Identify which cell holds the provided text, then report its [X, Y] central coordinate. 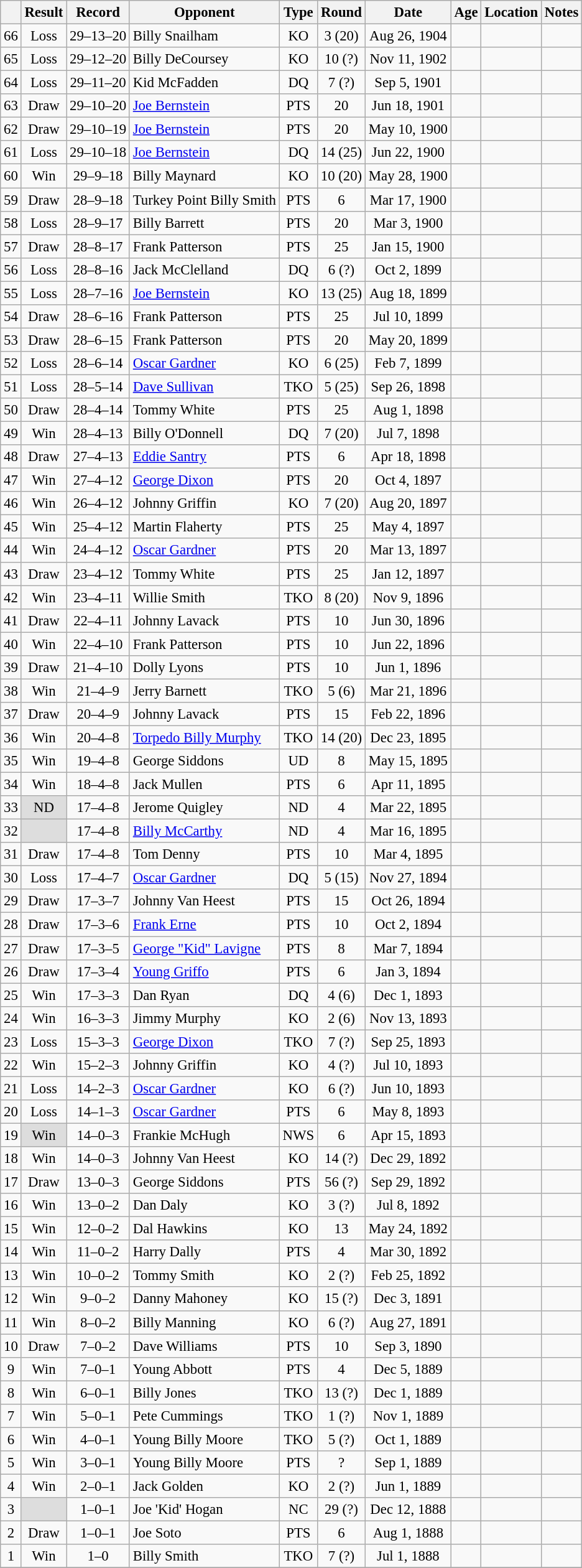
28–5–14 [98, 386]
33 [11, 808]
Billy O'Donnell [204, 434]
28–9–17 [98, 223]
Aug 1, 1898 [409, 410]
24–4–12 [98, 551]
37 [11, 714]
1 [11, 1556]
Billy Jones [204, 1393]
Jun 18, 1901 [409, 106]
Billy Barrett [204, 223]
May 8, 1893 [409, 1112]
? [341, 1463]
Harry Dally [204, 1252]
65 [11, 59]
Jerome Quigley [204, 808]
2 [11, 1533]
Dec 3, 1891 [409, 1299]
Jan 3, 1894 [409, 971]
7–0–2 [98, 1346]
May 4, 1897 [409, 527]
61 [11, 152]
Dec 1, 1893 [409, 995]
28–4–13 [98, 434]
26 [11, 971]
May 20, 1899 [409, 340]
Sep 29, 1892 [409, 1182]
Jun 1, 1889 [409, 1486]
5 (?) [341, 1439]
40 [11, 644]
56 [11, 269]
Jul 1, 1888 [409, 1556]
17–3–7 [98, 902]
Mar 3, 1900 [409, 223]
Jun 22, 1896 [409, 644]
54 [11, 317]
22–4–11 [98, 620]
Jan 15, 1900 [409, 246]
44 [11, 551]
Type [298, 12]
27–4–13 [98, 457]
May 24, 1892 [409, 1229]
18–4–8 [98, 785]
Oct 2, 1899 [409, 269]
Dal Hawkins [204, 1229]
39 [11, 668]
Aug 20, 1897 [409, 503]
9–0–2 [98, 1299]
14 [11, 1252]
28–6–16 [98, 317]
Dec 29, 1892 [409, 1159]
NC [298, 1510]
Oct 2, 1894 [409, 925]
29–10–20 [98, 106]
28–6–15 [98, 340]
5 [11, 1463]
5 (6) [341, 691]
Record [98, 12]
5 (25) [341, 386]
9 [11, 1369]
11–0–2 [98, 1252]
14 (25) [341, 152]
1 (?) [341, 1416]
Jerry Barnett [204, 691]
Jimmy Murphy [204, 1018]
29 (?) [341, 1510]
14 (?) [341, 1159]
Dan Ryan [204, 995]
Billy Snailham [204, 36]
17–4–7 [98, 878]
63 [11, 106]
Sep 3, 1890 [409, 1346]
Nov 9, 1896 [409, 597]
27 [11, 948]
66 [11, 36]
Mar 21, 1896 [409, 691]
Billy Maynard [204, 176]
17–3–4 [98, 971]
64 [11, 83]
17–3–3 [98, 995]
29–10–18 [98, 152]
Danny Mahoney [204, 1299]
Oct 26, 1894 [409, 902]
58 [11, 223]
Tom Denny [204, 854]
Aug 18, 1899 [409, 293]
Jul 10, 1893 [409, 1065]
21–4–10 [98, 668]
Opponent [204, 12]
13 (?) [341, 1393]
Billy McCarthy [204, 831]
Frank Erne [204, 925]
52 [11, 363]
Jun 1, 1896 [409, 668]
Eddie Santry [204, 457]
Dave Sullivan [204, 386]
4 (6) [341, 995]
Jun 30, 1896 [409, 620]
Jan 12, 1897 [409, 574]
10 (?) [341, 59]
Joe Soto [204, 1533]
17–3–6 [98, 925]
29–12–20 [98, 59]
53 [11, 340]
Torpedo Billy Murphy [204, 737]
62 [11, 129]
36 [11, 737]
14–1–3 [98, 1112]
8 (20) [341, 597]
43 [11, 574]
15–2–3 [98, 1065]
Sep 25, 1893 [409, 1042]
20–4–8 [98, 737]
Kid McFadden [204, 83]
28 [11, 925]
Billy DeCoursey [204, 59]
Dan Daly [204, 1205]
13–0–3 [98, 1182]
George "Kid" Lavigne [204, 948]
2–0–1 [98, 1486]
19 [11, 1135]
6–0–1 [98, 1393]
May 15, 1895 [409, 761]
Pete Cummings [204, 1416]
Sep 26, 1898 [409, 386]
Round [341, 12]
3–0–1 [98, 1463]
26–4–12 [98, 503]
46 [11, 503]
16 [11, 1205]
Dolly Lyons [204, 668]
50 [11, 410]
Apr 11, 1895 [409, 785]
Jun 22, 1900 [409, 152]
Sep 5, 1901 [409, 83]
38 [11, 691]
34 [11, 785]
21–4–9 [98, 691]
2 (6) [341, 1018]
Jack Mullen [204, 785]
21 [11, 1088]
16–3–3 [98, 1018]
Billy Manning [204, 1322]
Result [44, 12]
23–4–11 [98, 597]
Mar 17, 1900 [409, 200]
29–9–18 [98, 176]
28–8–16 [98, 269]
29 [11, 902]
Aug 27, 1891 [409, 1322]
32 [11, 831]
Notes [562, 12]
7 [11, 1416]
Date [409, 12]
48 [11, 457]
Jun 10, 1893 [409, 1088]
29–13–20 [98, 36]
28–8–17 [98, 246]
3 (?) [341, 1205]
60 [11, 176]
27–4–12 [98, 480]
18 [11, 1159]
Feb 25, 1892 [409, 1276]
20–4–9 [98, 714]
29–11–20 [98, 83]
Age [466, 12]
10–0–2 [98, 1276]
10 (20) [341, 176]
17–3–5 [98, 948]
59 [11, 200]
49 [11, 434]
47 [11, 480]
Dec 1, 1889 [409, 1393]
Mar 13, 1897 [409, 551]
1–0 [98, 1556]
Mar 7, 1894 [409, 948]
UD [298, 761]
Location [511, 12]
24 [11, 1018]
Nov 11, 1902 [409, 59]
Joe 'Kid' Hogan [204, 1510]
55 [11, 293]
Jack McClelland [204, 269]
17 [11, 1182]
Sep 1, 1889 [409, 1463]
Aug 1, 1888 [409, 1533]
3 (20) [341, 36]
22 [11, 1065]
Oct 1, 1889 [409, 1439]
45 [11, 527]
Dec 23, 1895 [409, 737]
Martin Flaherty [204, 527]
Frankie McHugh [204, 1135]
31 [11, 854]
Tommy Smith [204, 1276]
Feb 22, 1896 [409, 714]
Jul 8, 1892 [409, 1205]
3 [11, 1510]
29–10–19 [98, 129]
30 [11, 878]
28–6–14 [98, 363]
5–0–1 [98, 1416]
28–7–16 [98, 293]
May 10, 1900 [409, 129]
Dec 12, 1888 [409, 1510]
28–4–14 [98, 410]
7–0–1 [98, 1369]
8–0–2 [98, 1322]
Dave Williams [204, 1346]
51 [11, 386]
Young Griffo [204, 971]
Jack Golden [204, 1486]
Nov 1, 1889 [409, 1416]
Jul 7, 1898 [409, 434]
42 [11, 597]
Jul 10, 1899 [409, 317]
NWS [298, 1135]
13–0–2 [98, 1205]
Mar 4, 1895 [409, 854]
5 (15) [341, 878]
Turkey Point Billy Smith [204, 200]
Mar 16, 1895 [409, 831]
15 (?) [341, 1299]
Nov 27, 1894 [409, 878]
4 (?) [341, 1065]
Billy Smith [204, 1556]
14–2–3 [98, 1088]
12–0–2 [98, 1229]
Apr 18, 1898 [409, 457]
23–4–12 [98, 574]
22–4–10 [98, 644]
13 (25) [341, 293]
11 [11, 1322]
57 [11, 246]
Apr 15, 1893 [409, 1135]
28–9–18 [98, 200]
19–4–8 [98, 761]
25–4–12 [98, 527]
May 28, 1900 [409, 176]
Young Abbott [204, 1369]
23 [11, 1042]
Mar 30, 1892 [409, 1252]
Oct 4, 1897 [409, 480]
56 (?) [341, 1182]
12 [11, 1299]
41 [11, 620]
Nov 13, 1893 [409, 1018]
Aug 26, 1904 [409, 36]
Dec 5, 1889 [409, 1369]
15–3–3 [98, 1042]
Mar 22, 1895 [409, 808]
Willie Smith [204, 597]
4–0–1 [98, 1439]
35 [11, 761]
Feb 7, 1899 [409, 363]
6 (25) [341, 363]
14 (20) [341, 737]
